Determine the (x, y) coordinate at the center of the cell enclosing the given text.  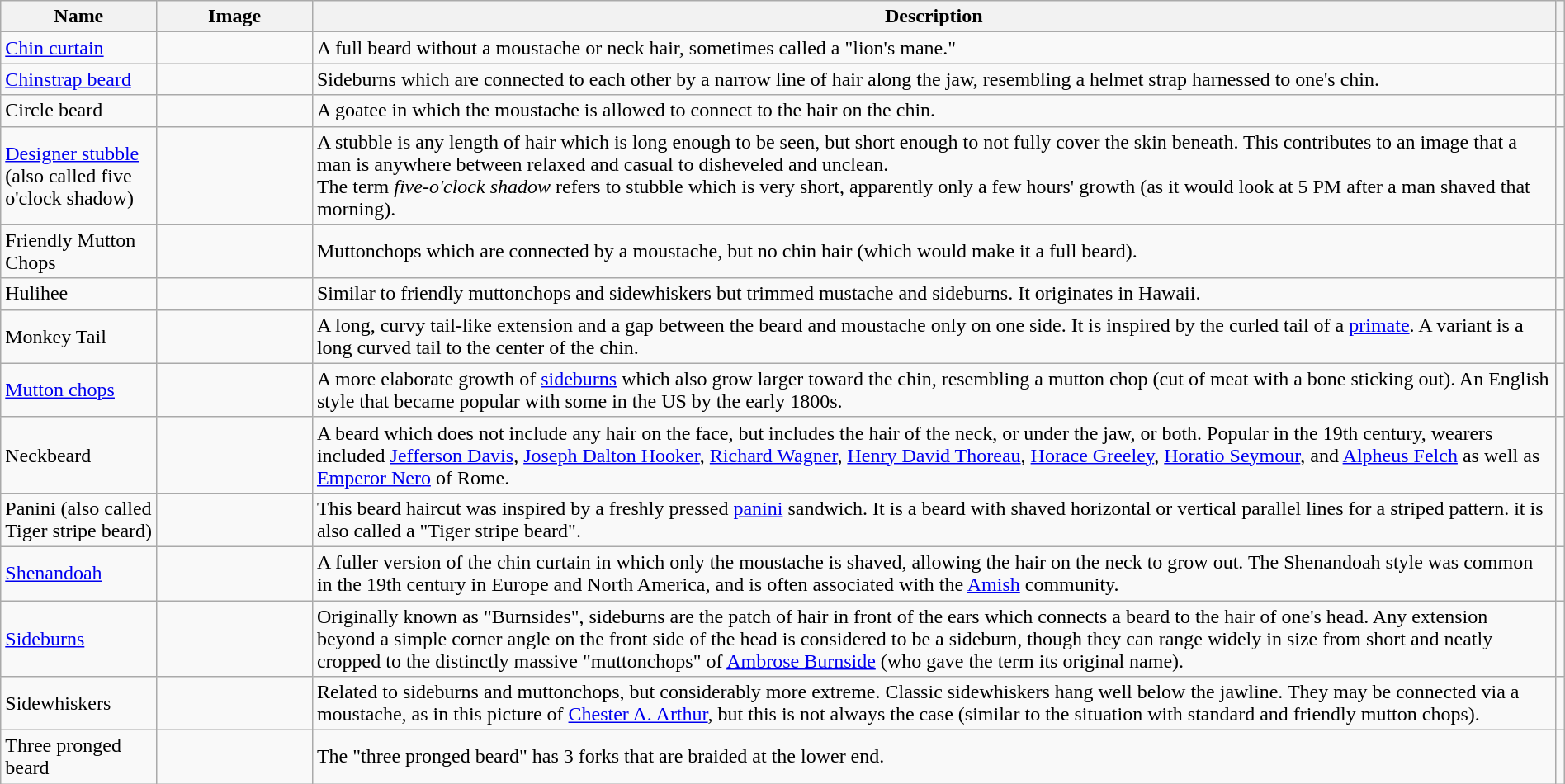
Name (79, 17)
Chinstrap beard (79, 79)
Chin curtain (79, 48)
Similar to friendly muttonchops and sidewhiskers but trimmed mustache and sideburns. It originates in Hawaii. (934, 294)
Description (934, 17)
Neckbeard (79, 455)
The "three pronged beard" has 3 forks that are braided at the lower end. (934, 758)
Sideburns (79, 639)
Designer stubble (also called five o'clock shadow) (79, 175)
A goatee in which the moustache is allowed to connect to the hair on the chin. (934, 111)
Sideburns which are connected to each other by a narrow line of hair along the jaw, resembling a helmet strap harnessed to one's chin. (934, 79)
Image (234, 17)
Muttonchops which are connected by a moustache, but no chin hair (which would make it a full beard). (934, 251)
Friendly Mutton Chops (79, 251)
Hulihee (79, 294)
Three pronged beard (79, 758)
Shenandoah (79, 573)
Panini (also called Tiger stripe beard) (79, 520)
Monkey Tail (79, 337)
A full beard without a moustache or neck hair, sometimes called a "lion's mane." (934, 48)
Sidewhiskers (79, 703)
Circle beard (79, 111)
Mutton chops (79, 390)
